From the cell containing the given text, extract its center point as [X, Y] coordinate. 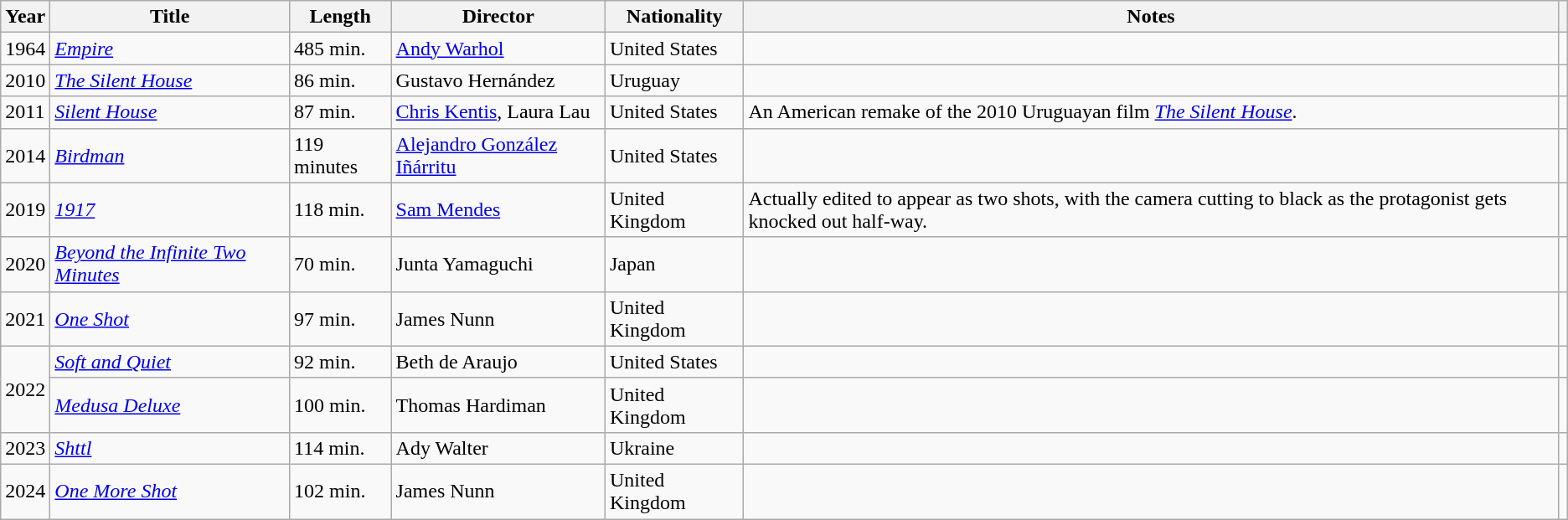
Junta Yamaguchi [498, 265]
114 min. [341, 448]
Sam Mendes [498, 209]
119 minutes [341, 156]
One More Shot [170, 491]
485 min. [341, 49]
Actually edited to appear as two shots, with the camera cutting to black as the protagonist gets knocked out half-way. [1151, 209]
2011 [25, 112]
2021 [25, 318]
2010 [25, 80]
Year [25, 17]
Beyond the Infinite Two Minutes [170, 265]
2019 [25, 209]
2022 [25, 389]
Nationality [673, 17]
Medusa Deluxe [170, 405]
Soft and Quiet [170, 362]
Gustavo Hernández [498, 80]
87 min. [341, 112]
Birdman [170, 156]
70 min. [341, 265]
Chris Kentis, Laura Lau [498, 112]
97 min. [341, 318]
Uruguay [673, 80]
An American remake of the 2010 Uruguayan film The Silent House. [1151, 112]
2024 [25, 491]
2023 [25, 448]
Alejandro González Iñárritu [498, 156]
118 min. [341, 209]
Shttl [170, 448]
The Silent House [170, 80]
Notes [1151, 17]
Ady Walter [498, 448]
Thomas Hardiman [498, 405]
Ukraine [673, 448]
1964 [25, 49]
Length [341, 17]
102 min. [341, 491]
Andy Warhol [498, 49]
86 min. [341, 80]
Japan [673, 265]
One Shot [170, 318]
Title [170, 17]
92 min. [341, 362]
Silent House [170, 112]
2020 [25, 265]
100 min. [341, 405]
1917 [170, 209]
Director [498, 17]
Beth de Araujo [498, 362]
2014 [25, 156]
Empire [170, 49]
